Return the [x, y] coordinate for the center point of the cell that contains the specified text.  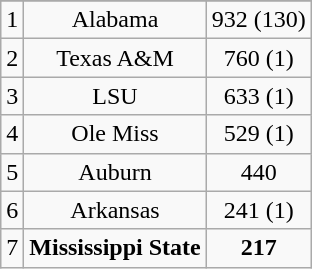
Mississippi State [115, 248]
1 [12, 20]
3 [12, 96]
LSU [115, 96]
760 (1) [258, 58]
4 [12, 134]
Auburn [115, 172]
7 [12, 248]
633 (1) [258, 96]
440 [258, 172]
932 (130) [258, 20]
529 (1) [258, 134]
241 (1) [258, 210]
5 [12, 172]
217 [258, 248]
Texas A&M [115, 58]
Alabama [115, 20]
2 [12, 58]
6 [12, 210]
Ole Miss [115, 134]
Arkansas [115, 210]
